Determine the (X, Y) coordinate at the center of the cell enclosing the given text.  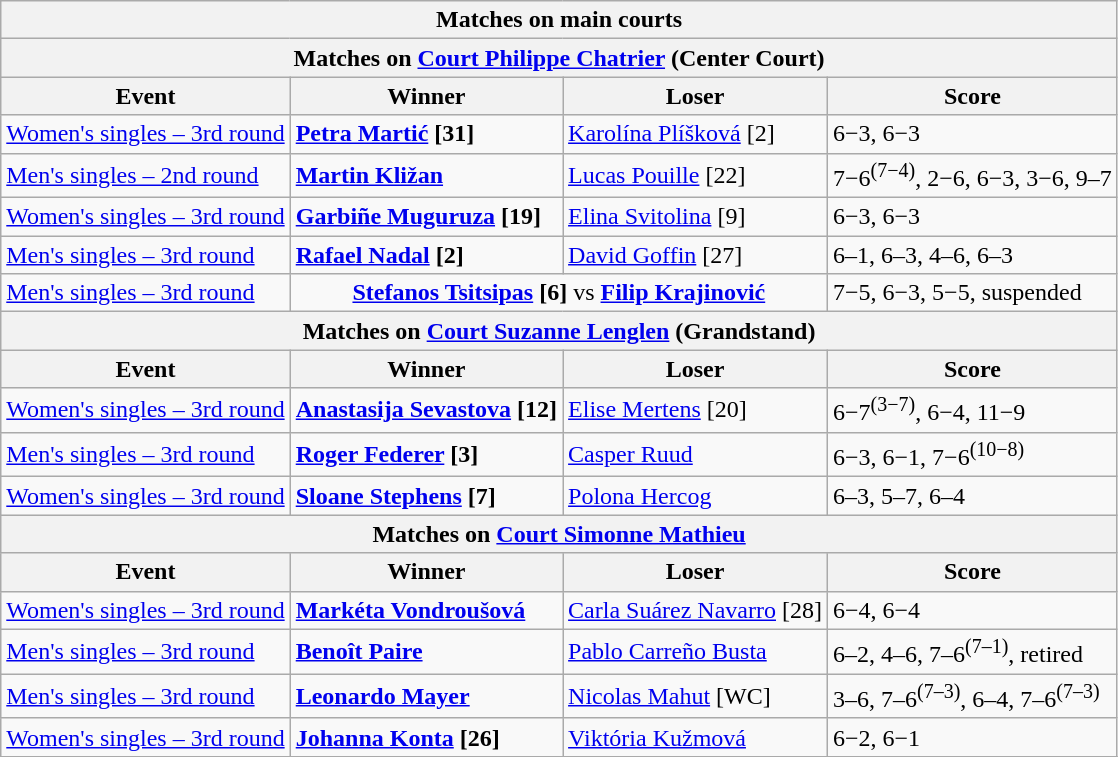
Petra Martić [31] (426, 134)
Sloane Stephens [7] (426, 496)
Polona Hercog (696, 496)
Matches on main courts (560, 20)
Viktória Kužmová (696, 737)
Matches on Court Simonne Mathieu (560, 534)
7−6(7−4), 2−6, 6−3, 3−6, 9–7 (973, 176)
Stefanos Tsitsipas [6] vs Filip Krajinović (558, 293)
Johanna Konta [26] (426, 737)
6−2, 6−1 (973, 737)
Casper Ruud (696, 454)
Anastasija Sevastova [12] (426, 410)
Roger Federer [3] (426, 454)
3–6, 7–6(7–3), 6–4, 7–6(7–3) (973, 696)
Leonardo Mayer (426, 696)
Men's singles – 2nd round (146, 176)
Lucas Pouille [22] (696, 176)
Elise Mertens [20] (696, 410)
David Goffin [27] (696, 255)
6–3, 5–7, 6–4 (973, 496)
Elina Svitolina [9] (696, 217)
Martin Kližan (426, 176)
Carla Suárez Navarro [28] (696, 610)
Markéta Vondroušová (426, 610)
Matches on Court Suzanne Lenglen (Grandstand) (560, 331)
Nicolas Mahut [WC] (696, 696)
7−5, 6−3, 5−5, suspended (973, 293)
Benoît Paire (426, 652)
Rafael Nadal [2] (426, 255)
Garbiñe Muguruza [19] (426, 217)
Matches on Court Philippe Chatrier (Center Court) (560, 58)
Karolína Plíšková [2] (696, 134)
6–2, 4–6, 7–6(7–1), retired (973, 652)
6−4, 6−4 (973, 610)
6−7(3−7), 6−4, 11−9 (973, 410)
Pablo Carreño Busta (696, 652)
6−3, 6−1, 7−6(10−8) (973, 454)
6–1, 6–3, 4–6, 6–3 (973, 255)
